From the cell containing the given text, extract its center point as [x, y] coordinate. 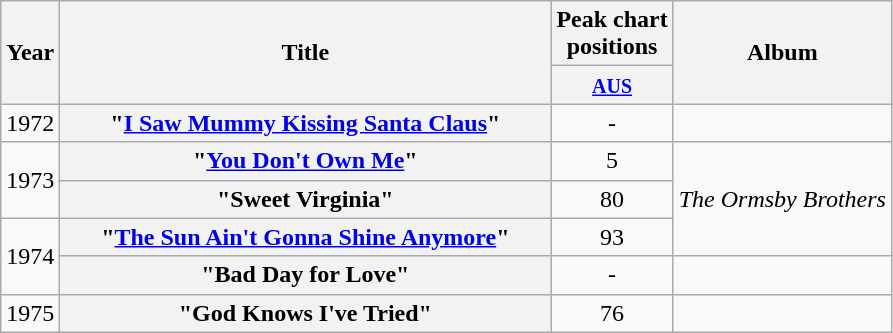
5 [612, 161]
1974 [30, 256]
"Bad Day for Love" [306, 275]
The Ormsby Brothers [782, 199]
Year [30, 52]
"God Knows I've Tried" [306, 313]
1972 [30, 123]
1973 [30, 180]
"I Saw Mummy Kissing Santa Claus" [306, 123]
76 [612, 313]
80 [612, 199]
1975 [30, 313]
AUS [612, 85]
"Sweet Virginia" [306, 199]
Title [306, 52]
"You Don't Own Me" [306, 161]
Album [782, 52]
93 [612, 237]
"The Sun Ain't Gonna Shine Anymore" [306, 237]
Peak chartpositions [612, 34]
